Search for the cell housing the specified text and yield its [X, Y] center coordinate. 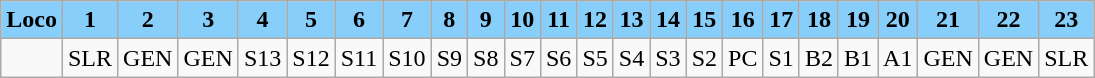
PC [743, 58]
21 [948, 20]
4 [262, 20]
3 [208, 20]
13 [631, 20]
S8 [486, 58]
1 [90, 20]
5 [311, 20]
S3 [668, 58]
S10 [407, 58]
19 [858, 20]
12 [595, 20]
14 [668, 20]
11 [558, 20]
6 [359, 20]
S13 [262, 58]
23 [1066, 20]
S6 [558, 58]
S5 [595, 58]
22 [1008, 20]
7 [407, 20]
S2 [704, 58]
2 [148, 20]
20 [898, 20]
15 [704, 20]
S4 [631, 58]
9 [486, 20]
B1 [858, 58]
S11 [359, 58]
16 [743, 20]
8 [449, 20]
S1 [781, 58]
S9 [449, 58]
B2 [818, 58]
17 [781, 20]
A1 [898, 58]
18 [818, 20]
Loco [32, 20]
S7 [522, 58]
S12 [311, 58]
10 [522, 20]
